Search for the cell housing the specified text and yield its [x, y] center coordinate. 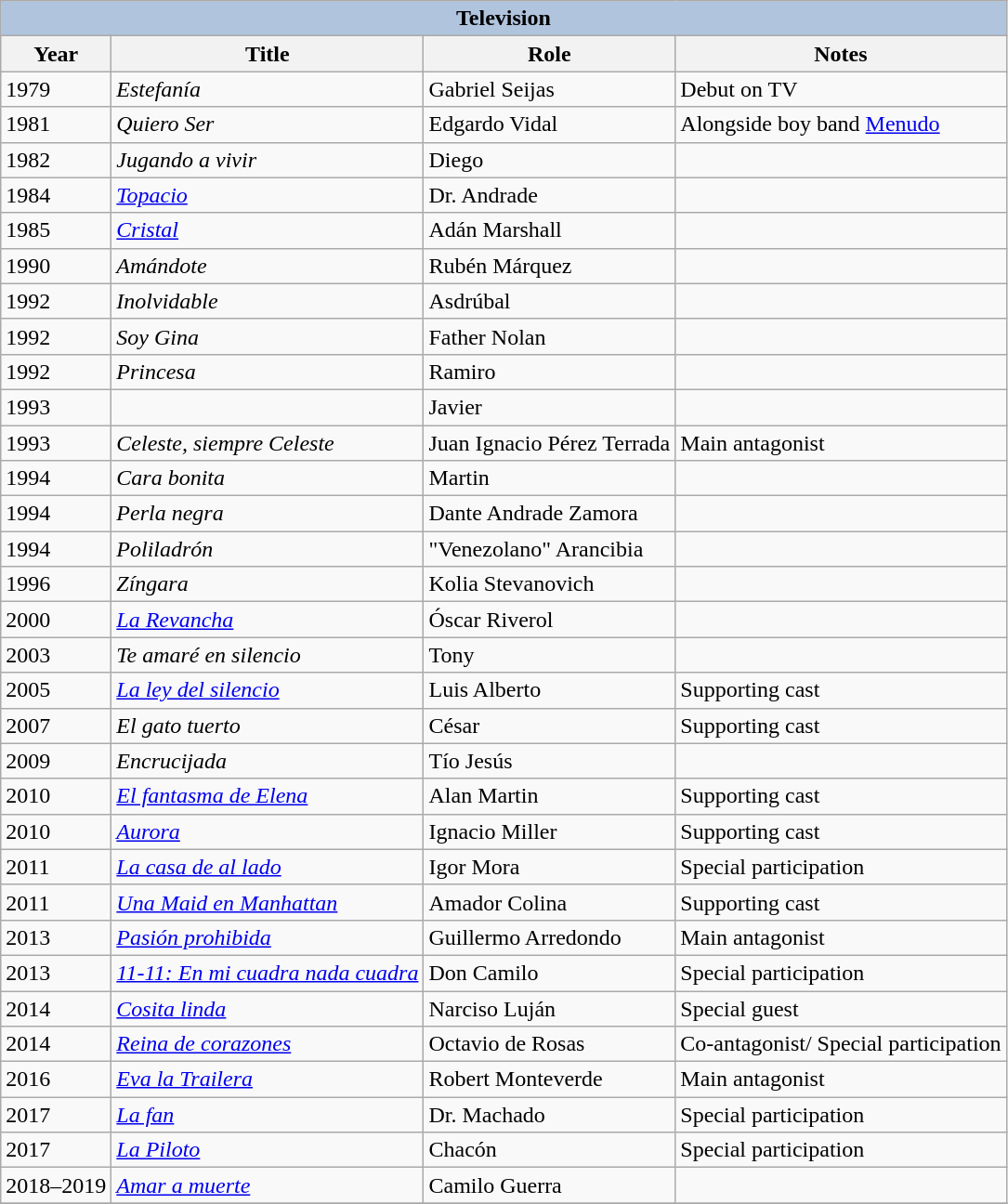
1984 [56, 195]
Cristal [268, 230]
2000 [56, 620]
Te amaré en silencio [268, 655]
Celeste, siempre Celeste [268, 443]
El fantasma de Elena [268, 796]
Gabriel Seijas [550, 89]
Cara bonita [268, 478]
1982 [56, 160]
Dr. Machado [550, 1115]
La ley del silencio [268, 690]
Edgardo Vidal [550, 124]
Rubén Márquez [550, 266]
1981 [56, 124]
Tony [550, 655]
Diego [550, 160]
Amándote [268, 266]
Title [268, 54]
Jugando a vivir [268, 160]
Óscar Riverol [550, 620]
Inolvidable [268, 301]
Asdrúbal [550, 301]
Igor Mora [550, 867]
Narciso Luján [550, 1008]
La Piloto [268, 1150]
La fan [268, 1115]
2005 [56, 690]
Adán Marshall [550, 230]
Topacio [268, 195]
2003 [56, 655]
1990 [56, 266]
Eva la Trailera [268, 1080]
2009 [56, 761]
1985 [56, 230]
Octavio de Rosas [550, 1044]
Alongside boy band Menudo [841, 124]
Ramiro [550, 372]
Don Camilo [550, 973]
La Revancha [268, 620]
Juan Ignacio Pérez Terrada [550, 443]
Notes [841, 54]
Television [504, 19]
Tío Jesús [550, 761]
Dante Andrade Zamora [550, 514]
Princesa [268, 372]
Reina de corazones [268, 1044]
Special guest [841, 1008]
Martin [550, 478]
Dr. Andrade [550, 195]
Perla negra [268, 514]
César [550, 726]
1996 [56, 584]
1979 [56, 89]
Aurora [268, 831]
Alan Martin [550, 796]
Co-antagonist/ Special participation [841, 1044]
2016 [56, 1080]
Amador Colina [550, 902]
Zíngara [268, 584]
Encrucijada [268, 761]
2007 [56, 726]
Ignacio Miller [550, 831]
Kolia Stevanovich [550, 584]
La casa de al lado [268, 867]
Chacón [550, 1150]
Estefanía [268, 89]
Debut on TV [841, 89]
Guillermo Arredondo [550, 937]
Una Maid en Manhattan [268, 902]
Camilo Guerra [550, 1185]
Amar a muerte [268, 1185]
Role [550, 54]
"Venezolano" Arancibia [550, 549]
Year [56, 54]
Father Nolan [550, 336]
El gato tuerto [268, 726]
Pasión prohibida [268, 937]
Poliladrón [268, 549]
11-11: En mi cuadra nada cuadra [268, 973]
Javier [550, 407]
2018–2019 [56, 1185]
Quiero Ser [268, 124]
Soy Gina [268, 336]
Cosita linda [268, 1008]
Luis Alberto [550, 690]
Robert Monteverde [550, 1080]
